Return [x, y] of the center of cell containing provided text 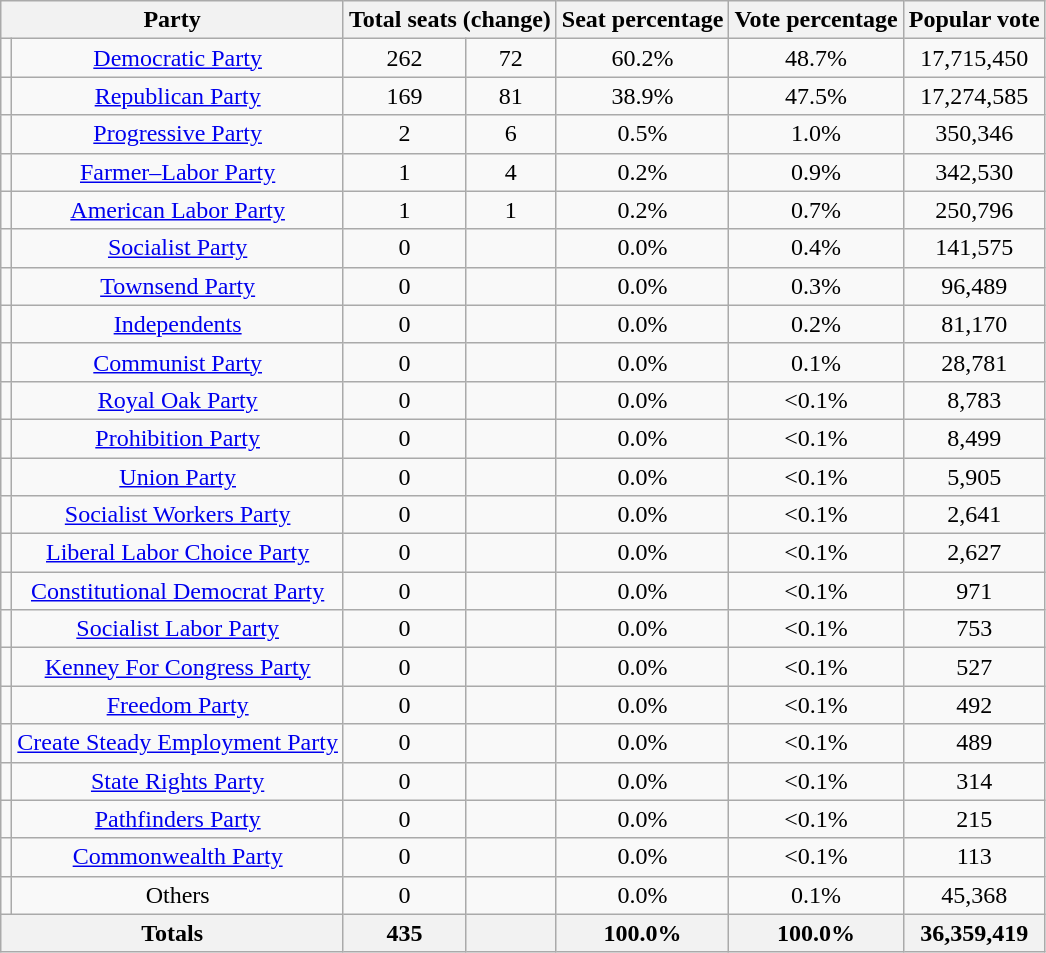
Liberal Labor Choice Party [178, 553]
72 [510, 58]
2,641 [974, 515]
45,368 [974, 895]
1.0% [816, 134]
2 [404, 134]
141,575 [974, 248]
Independents [178, 324]
215 [974, 819]
Socialist Party [178, 248]
47.5% [816, 96]
Create Steady Employment Party [178, 743]
Communist Party [178, 362]
Socialist Workers Party [178, 515]
Popular vote [974, 20]
State Rights Party [178, 781]
342,530 [974, 172]
Others [178, 895]
Progressive Party [178, 134]
527 [974, 667]
Republican Party [178, 96]
17,274,585 [974, 96]
0.3% [816, 286]
Totals [172, 933]
Constitutional Democrat Party [178, 591]
350,346 [974, 134]
Party [172, 20]
753 [974, 629]
6 [510, 134]
Farmer–Labor Party [178, 172]
4 [510, 172]
971 [974, 591]
48.7% [816, 58]
8,783 [974, 400]
113 [974, 857]
Total seats (change) [450, 20]
Seat percentage [642, 20]
17,715,450 [974, 58]
169 [404, 96]
28,781 [974, 362]
Union Party [178, 477]
60.2% [642, 58]
Commonwealth Party [178, 857]
36,359,419 [974, 933]
435 [404, 933]
Kenney For Congress Party [178, 667]
489 [974, 743]
0.5% [642, 134]
2,627 [974, 553]
American Labor Party [178, 210]
38.9% [642, 96]
96,489 [974, 286]
Prohibition Party [178, 438]
492 [974, 705]
Socialist Labor Party [178, 629]
5,905 [974, 477]
Democratic Party [178, 58]
Royal Oak Party [178, 400]
314 [974, 781]
Vote percentage [816, 20]
8,499 [974, 438]
250,796 [974, 210]
Freedom Party [178, 705]
0.9% [816, 172]
81 [510, 96]
0.7% [816, 210]
Townsend Party [178, 286]
262 [404, 58]
81,170 [974, 324]
0.4% [816, 248]
Pathfinders Party [178, 819]
